Detect which cell encompasses the target text, then output its (X, Y) center coordinate. 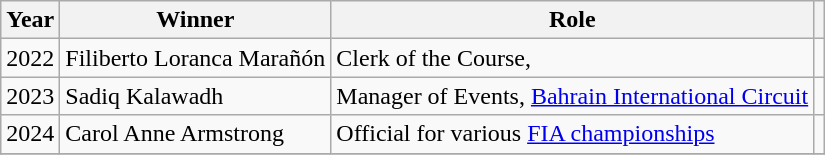
2022 (30, 58)
Winner (196, 20)
Carol Anne Armstrong (196, 134)
2024 (30, 134)
2023 (30, 96)
Role (572, 20)
Manager of Events, Bahrain International Circuit (572, 96)
Clerk of the Course, (572, 58)
Sadiq Kalawadh (196, 96)
Official for various FIA championships (572, 134)
Year (30, 20)
Filiberto Loranca Marañón (196, 58)
